Provide the (X, Y) coordinate of the cell's center where the given text is located.  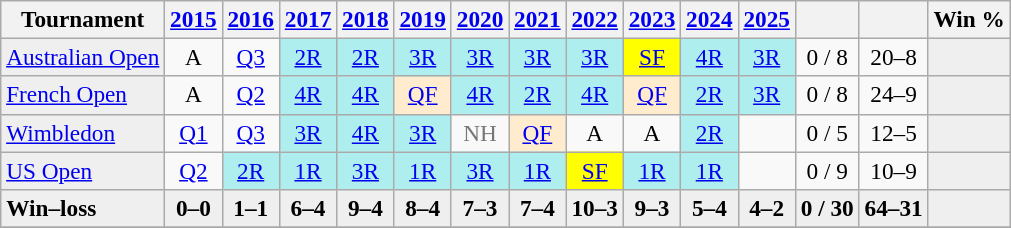
2021 (538, 19)
Q1 (194, 133)
Tournament (83, 19)
64–31 (894, 208)
2023 (652, 19)
2015 (194, 19)
2025 (766, 19)
8–4 (422, 208)
10–9 (894, 170)
1–1 (250, 208)
French Open (83, 95)
24–9 (894, 95)
NH (480, 133)
2019 (422, 19)
Wimbledon (83, 133)
Win–loss (83, 208)
2022 (594, 19)
5–4 (710, 208)
9–4 (366, 208)
12–5 (894, 133)
10–3 (594, 208)
0 / 9 (827, 170)
2017 (308, 19)
0–0 (194, 208)
7–4 (538, 208)
6–4 (308, 208)
2016 (250, 19)
7–3 (480, 208)
20–8 (894, 57)
2024 (710, 19)
0 / 30 (827, 208)
US Open (83, 170)
0 / 5 (827, 133)
9–3 (652, 208)
2020 (480, 19)
Australian Open (83, 57)
Win % (969, 19)
2018 (366, 19)
4–2 (766, 208)
